Find where the given text appears and provide that cell's center as (X, Y) coordinate. 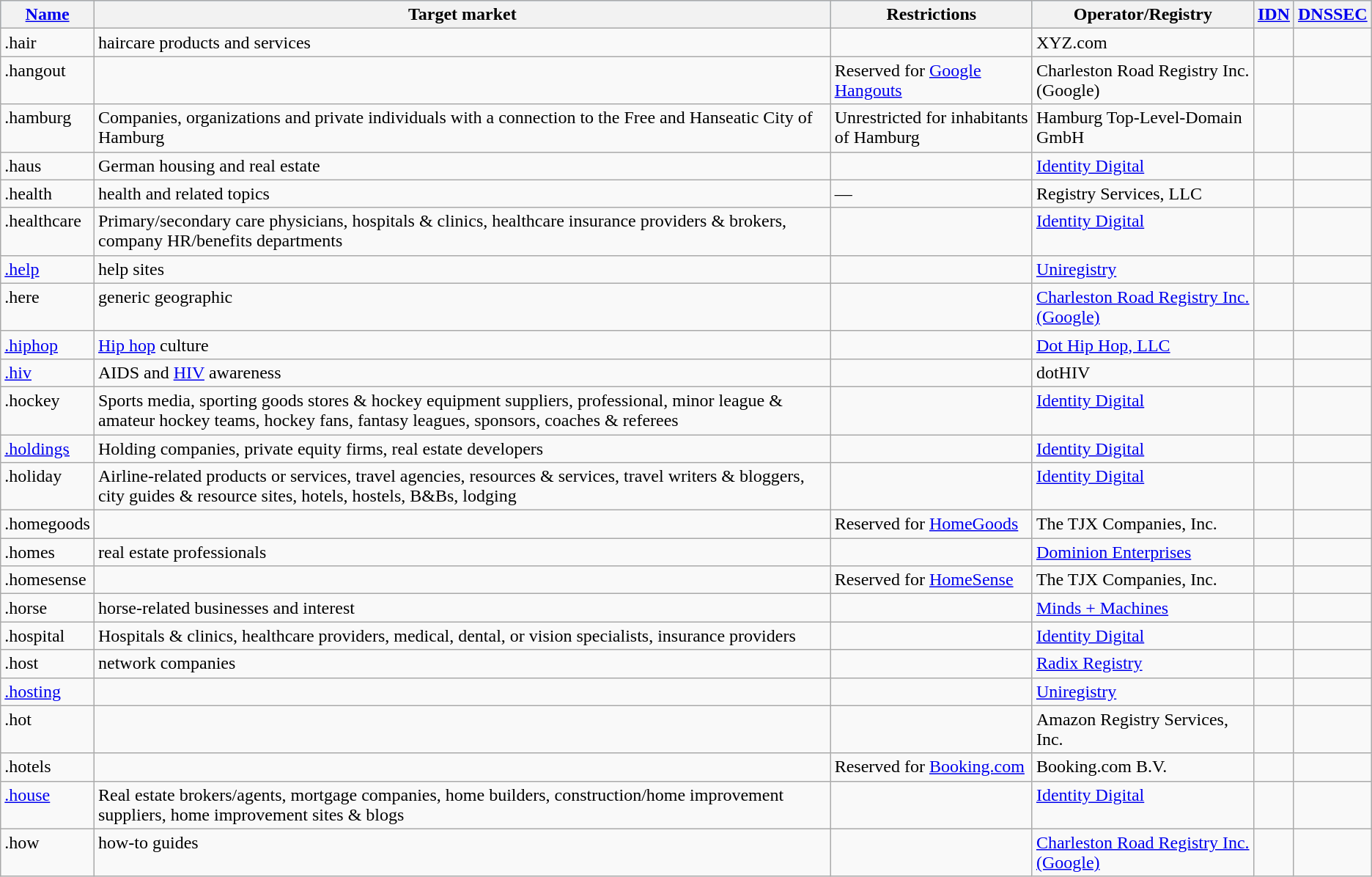
Dominion Enterprises (1143, 552)
.healthcare (48, 232)
Name (48, 15)
.homesense (48, 580)
.holiday (48, 487)
Real estate brokers/agents, mortgage companies, home builders, construction/home improvement suppliers, home improvement sites & blogs (462, 805)
Reserved for HomeSense (931, 580)
network companies (462, 664)
Booking.com B.V. (1143, 767)
Amazon Registry Services, Inc. (1143, 729)
Minds + Machines (1143, 608)
.horse (48, 608)
Radix Registry (1143, 664)
.house (48, 805)
.hair (48, 43)
.hiv (48, 373)
.hot (48, 729)
.holdings (48, 448)
.homegoods (48, 524)
.health (48, 194)
.help (48, 269)
Hip hop culture (462, 345)
.hosting (48, 691)
Reserved for Booking.com (931, 767)
AIDS and HIV awareness (462, 373)
.host (48, 664)
.hiphop (48, 345)
— (931, 194)
Companies, organizations and private individuals with a connection to the Free and Hanseatic City of Hamburg (462, 128)
Reserved for HomeGoods (931, 524)
German housing and real estate (462, 166)
Primary/secondary care physicians, hospitals & clinics, healthcare insurance providers & brokers, company HR/benefits departments (462, 232)
.hotels (48, 767)
Hospitals & clinics, healthcare providers, medical, dental, or vision specialists, insurance providers (462, 636)
health and related topics (462, 194)
real estate professionals (462, 552)
DNSSEC (1332, 15)
horse-related businesses and interest (462, 608)
Holding companies, private equity firms, real estate developers (462, 448)
Target market (462, 15)
Hamburg Top-Level-Domain GmbH (1143, 128)
Operator/Registry (1143, 15)
Registry Services, LLC (1143, 194)
Restrictions (931, 15)
XYZ.com (1143, 43)
.haus (48, 166)
dotHIV (1143, 373)
Dot Hip Hop, LLC (1143, 345)
generic geographic (462, 307)
how-to guides (462, 852)
.how (48, 852)
Reserved for Google Hangouts (931, 81)
.hospital (48, 636)
help sites (462, 269)
.hamburg (48, 128)
IDN (1274, 15)
.here (48, 307)
.hangout (48, 81)
haircare products and services (462, 43)
.homes (48, 552)
.hockey (48, 411)
Unrestricted for inhabitants of Hamburg (931, 128)
